Search for the cell housing the specified text and yield its (X, Y) center coordinate. 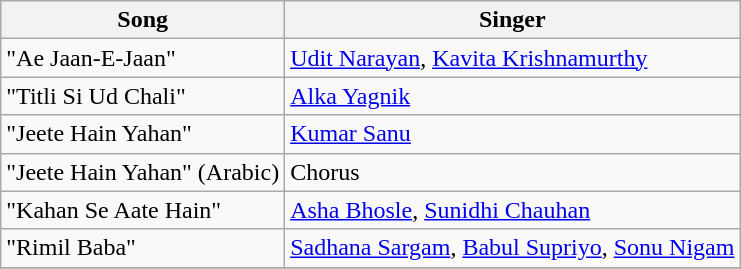
"Kahan Se Aate Hain" (143, 210)
Asha Bhosle, Sunidhi Chauhan (512, 210)
"Jeete Hain Yahan" (143, 134)
"Ae Jaan-E-Jaan" (143, 58)
"Rimil Baba" (143, 248)
Alka Yagnik (512, 96)
Sadhana Sargam, Babul Supriyo, Sonu Nigam (512, 248)
Kumar Sanu (512, 134)
Song (143, 20)
Chorus (512, 172)
Singer (512, 20)
"Titli Si Ud Chali" (143, 96)
"Jeete Hain Yahan" (Arabic) (143, 172)
Udit Narayan, Kavita Krishnamurthy (512, 58)
